Detect which cell encompasses the target text, then output its [X, Y] center coordinate. 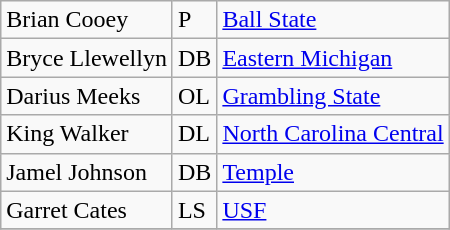
Bryce Llewellyn [87, 58]
Eastern Michigan [333, 58]
King Walker [87, 134]
OL [194, 96]
Grambling State [333, 96]
Brian Cooey [87, 20]
Jamel Johnson [87, 172]
P [194, 20]
North Carolina Central [333, 134]
USF [333, 210]
LS [194, 210]
Darius Meeks [87, 96]
Garret Cates [87, 210]
Temple [333, 172]
Ball State [333, 20]
DL [194, 134]
